Detect which cell encompasses the target text, then output its [X, Y] center coordinate. 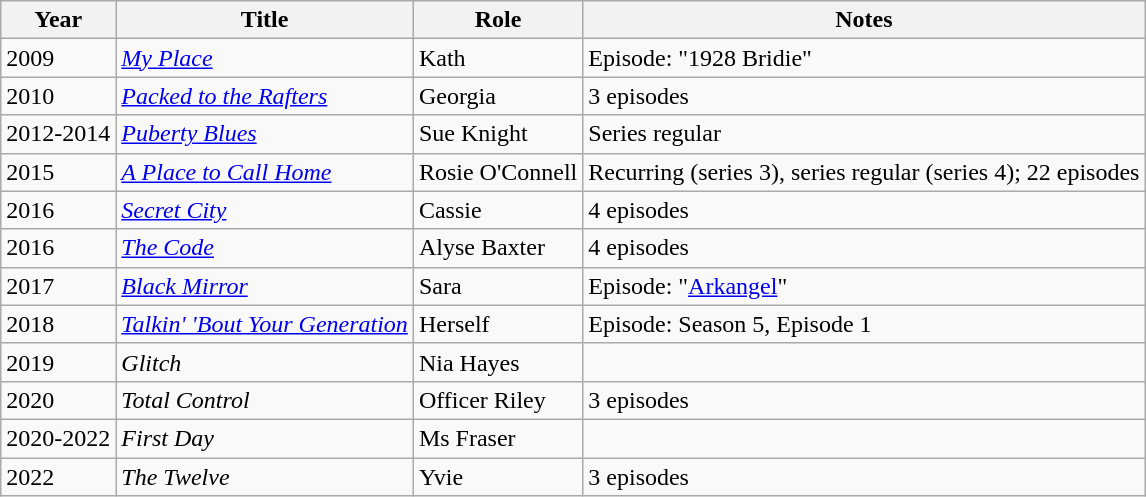
Episode: Season 5, Episode 1 [864, 324]
Secret City [265, 210]
Glitch [265, 362]
2015 [58, 172]
Packed to the Rafters [265, 96]
Talkin' 'Bout Your Generation [265, 324]
Episode: "Arkangel" [864, 286]
Georgia [498, 96]
Alyse Baxter [498, 248]
2022 [58, 477]
2017 [58, 286]
Role [498, 20]
My Place [265, 58]
2020 [58, 400]
Notes [864, 20]
Episode: "1928 Bridie" [864, 58]
Kath [498, 58]
Ms Fraser [498, 438]
Sara [498, 286]
Rosie O'Connell [498, 172]
Series regular [864, 134]
Sue Knight [498, 134]
2020-2022 [58, 438]
Cassie [498, 210]
2010 [58, 96]
Nia Hayes [498, 362]
2018 [58, 324]
2012-2014 [58, 134]
2009 [58, 58]
Year [58, 20]
First Day [265, 438]
Black Mirror [265, 286]
A Place to Call Home [265, 172]
Total Control [265, 400]
Officer Riley [498, 400]
Puberty Blues [265, 134]
The Twelve [265, 477]
The Code [265, 248]
Title [265, 20]
Recurring (series 3), series regular (series 4); 22 episodes [864, 172]
Herself [498, 324]
Yvie [498, 477]
2019 [58, 362]
